Scan for the cell matching the given text and deliver its [x, y] coordinate at center. 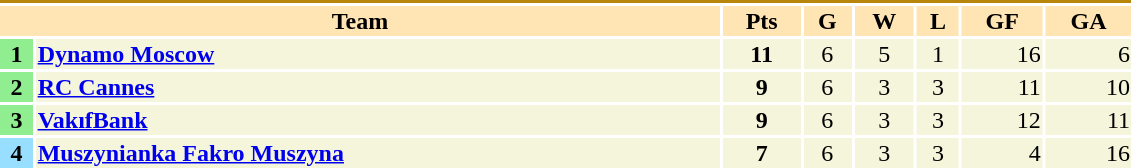
VakıfBank [378, 120]
GA [1088, 21]
5 [884, 54]
RC Cannes [378, 87]
Muszynianka Fakro Muszyna [378, 153]
Team [360, 21]
12 [1002, 120]
7 [762, 153]
L [938, 21]
Dynamo Moscow [378, 54]
10 [1088, 87]
G [827, 21]
2 [16, 87]
W [884, 21]
GF [1002, 21]
Pts [762, 21]
